Provide the (x, y) coordinate of the cell's center where the given text is located.  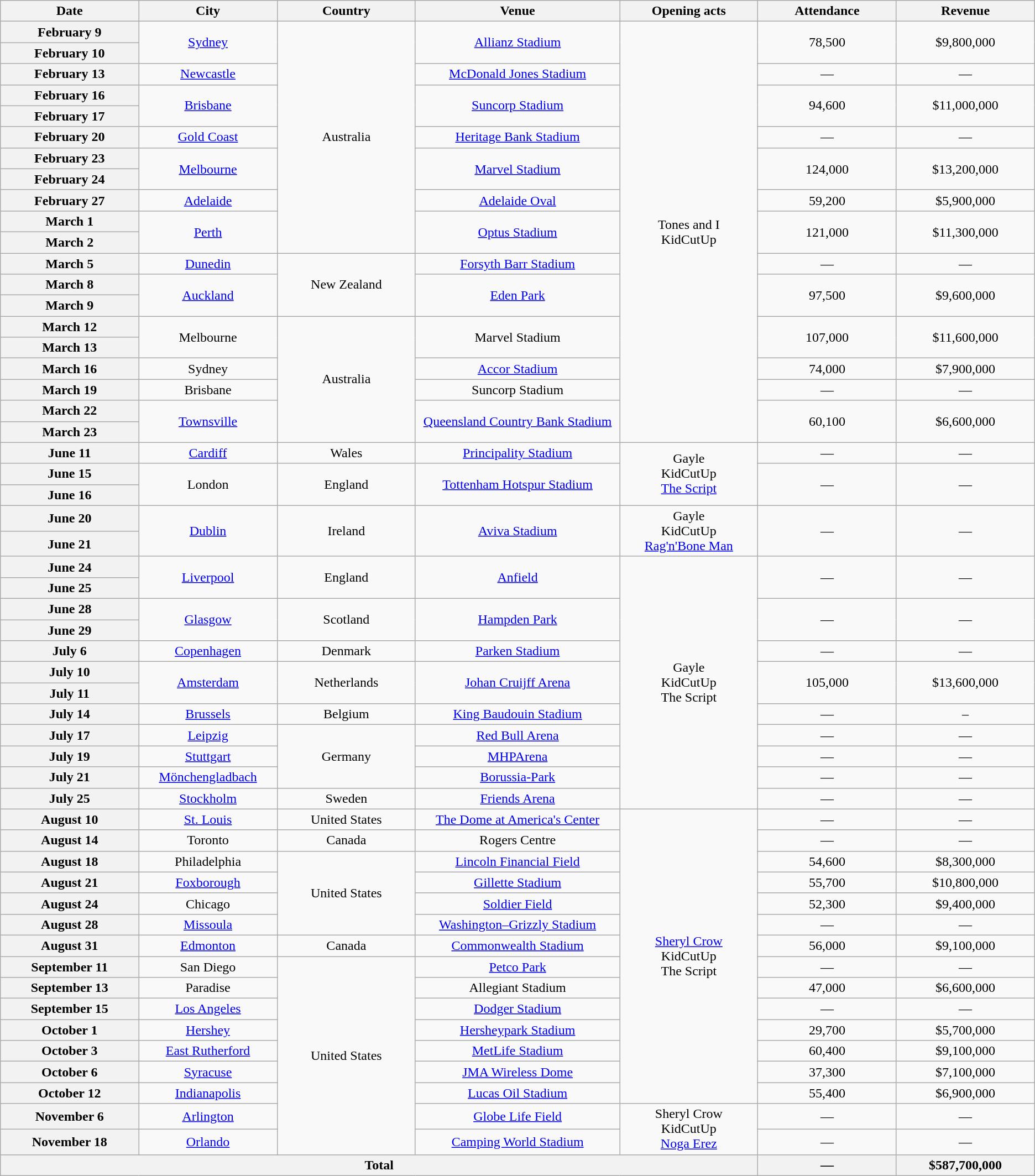
Wales (346, 453)
Auckland (208, 295)
June 11 (70, 453)
Camping World Stadium (517, 1142)
Paradise (208, 988)
Indianapolis (208, 1093)
Revenue (965, 11)
Hampden Park (517, 619)
Tones and I KidCutUp (689, 232)
February 10 (70, 53)
Scotland (346, 619)
Glasgow (208, 619)
60,100 (827, 421)
Los Angeles (208, 1009)
Mönchengladbach (208, 777)
February 13 (70, 74)
124,000 (827, 169)
Rogers Centre (517, 840)
February 23 (70, 158)
Red Bull Arena (517, 735)
$11,000,000 (965, 106)
March 2 (70, 242)
November 18 (70, 1142)
March 22 (70, 411)
$9,400,000 (965, 903)
Gold Coast (208, 137)
June 21 (70, 543)
47,000 (827, 988)
June 20 (70, 518)
Friends Arena (517, 798)
Opening acts (689, 11)
121,000 (827, 232)
San Diego (208, 967)
Forsyth Barr Stadium (517, 264)
Anfield (517, 577)
Netherlands (346, 683)
Arlington (208, 1116)
Aviva Stadium (517, 531)
Sweden (346, 798)
Principality Stadium (517, 453)
$9,800,000 (965, 43)
Dunedin (208, 264)
July 21 (70, 777)
Stockholm (208, 798)
February 24 (70, 179)
56,000 (827, 945)
$7,900,000 (965, 369)
August 28 (70, 924)
– (965, 714)
$13,600,000 (965, 683)
Eden Park (517, 295)
McDonald Jones Stadium (517, 74)
Toronto (208, 840)
November 6 (70, 1116)
August 24 (70, 903)
Perth (208, 232)
Stuttgart (208, 756)
94,600 (827, 106)
Philadelphia (208, 861)
June 15 (70, 474)
Parken Stadium (517, 651)
Ireland (346, 531)
Gayle KidCutUp Rag'n'Bone Man (689, 531)
June 29 (70, 630)
Chicago (208, 903)
Sheryl Crow KidCutUp The Script (689, 957)
Denmark (346, 651)
Dodger Stadium (517, 1009)
July 6 (70, 651)
$7,100,000 (965, 1072)
New Zealand (346, 285)
July 17 (70, 735)
Accor Stadium (517, 369)
Borussia-Park (517, 777)
Sheryl Crow KidCutUpNoga Erez (689, 1129)
June 25 (70, 588)
$11,300,000 (965, 232)
June 24 (70, 567)
55,700 (827, 882)
March 1 (70, 221)
Gillette Stadium (517, 882)
August 10 (70, 819)
$6,900,000 (965, 1093)
$587,700,000 (965, 1165)
February 17 (70, 116)
105,000 (827, 683)
Lincoln Financial Field (517, 861)
October 12 (70, 1093)
March 16 (70, 369)
$11,600,000 (965, 337)
$13,200,000 (965, 169)
March 19 (70, 390)
$5,700,000 (965, 1030)
London (208, 484)
$9,600,000 (965, 295)
54,600 (827, 861)
Adelaide Oval (517, 200)
Soldier Field (517, 903)
$5,900,000 (965, 200)
September 11 (70, 967)
Petco Park (517, 967)
Brussels (208, 714)
Lucas Oil Stadium (517, 1093)
July 19 (70, 756)
55,400 (827, 1093)
The Dome at America's Center (517, 819)
Tottenham Hotspur Stadium (517, 484)
August 14 (70, 840)
February 9 (70, 32)
October 3 (70, 1051)
Amsterdam (208, 683)
107,000 (827, 337)
February 16 (70, 95)
37,300 (827, 1072)
Venue (517, 11)
Edmonton (208, 945)
Orlando (208, 1142)
Syracuse (208, 1072)
February 27 (70, 200)
February 20 (70, 137)
Allegiant Stadium (517, 988)
29,700 (827, 1030)
August 18 (70, 861)
East Rutherford (208, 1051)
City (208, 11)
King Baudouin Stadium (517, 714)
74,000 (827, 369)
Johan Cruijff Arena (517, 683)
60,400 (827, 1051)
Cardiff (208, 453)
Hersheypark Stadium (517, 1030)
August 21 (70, 882)
October 1 (70, 1030)
Heritage Bank Stadium (517, 137)
June 16 (70, 495)
MetLife Stadium (517, 1051)
Country (346, 11)
Globe Life Field (517, 1116)
Newcastle (208, 74)
Foxborough (208, 882)
Commonwealth Stadium (517, 945)
Germany (346, 756)
Attendance (827, 11)
Total (379, 1165)
Dublin (208, 531)
97,500 (827, 295)
March 8 (70, 285)
July 14 (70, 714)
Liverpool (208, 577)
March 23 (70, 432)
September 15 (70, 1009)
Washington–Grizzly Stadium (517, 924)
$8,300,000 (965, 861)
August 31 (70, 945)
$10,800,000 (965, 882)
59,200 (827, 200)
March 12 (70, 327)
July 11 (70, 693)
Queensland Country Bank Stadium (517, 421)
52,300 (827, 903)
MHPArena (517, 756)
JMA Wireless Dome (517, 1072)
March 13 (70, 348)
Leipzig (208, 735)
Townsville (208, 421)
March 5 (70, 264)
Adelaide (208, 200)
78,500 (827, 43)
July 10 (70, 672)
October 6 (70, 1072)
Hershey (208, 1030)
Date (70, 11)
Copenhagen (208, 651)
Belgium (346, 714)
Missoula (208, 924)
July 25 (70, 798)
St. Louis (208, 819)
September 13 (70, 988)
March 9 (70, 306)
June 28 (70, 609)
Optus Stadium (517, 232)
Allianz Stadium (517, 43)
